Provide the (X, Y) coordinate of the cell's center where the given text is located.  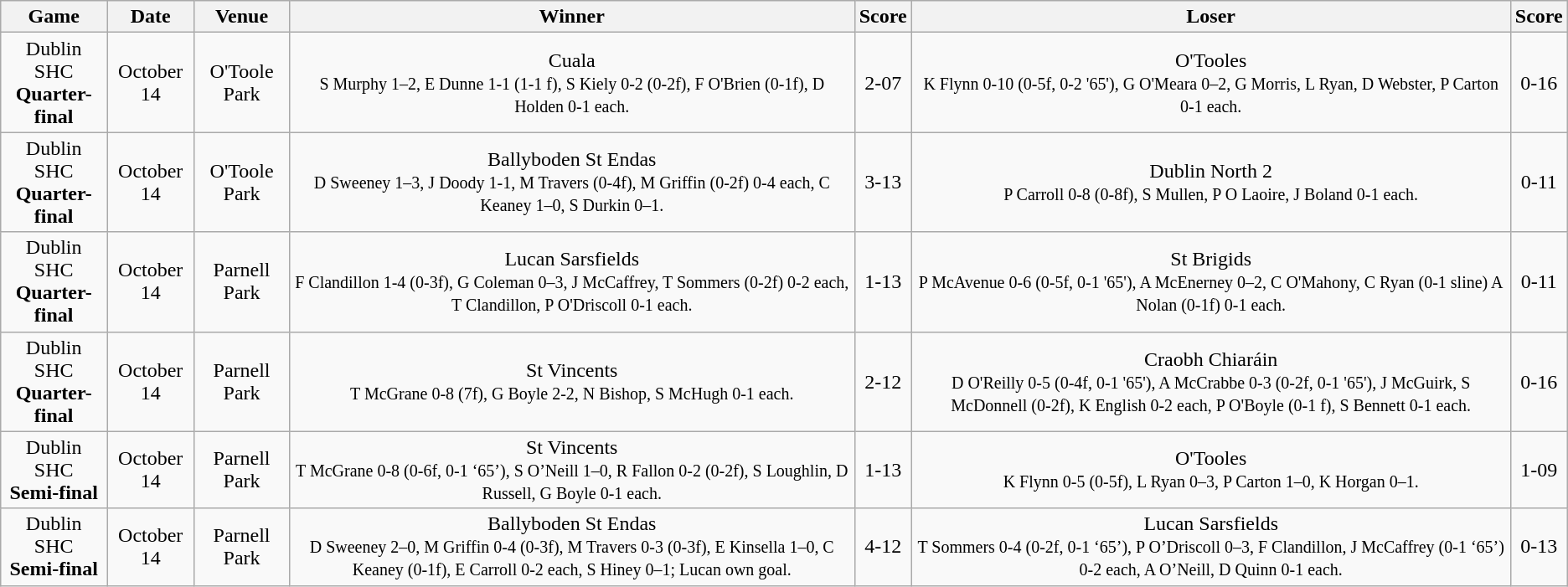
Lucan SarsfieldsT Sommers 0-4 (0-2f, 0-1 ‘65’), P O’Driscoll 0–3, F Clandillon, J McCaffrey (0-1 ‘65’) 0-2 each, A O’Neill, D Quinn 0-1 each. (1211, 547)
Loser (1211, 17)
2-12 (883, 382)
2-07 (883, 82)
Venue (241, 17)
Date (151, 17)
O'ToolesK Flynn 0-5 (0-5f), L Ryan 0–3, P Carton 1–0, K Horgan 0–1. (1211, 470)
4-12 (883, 547)
Lucan SarsfieldsF Clandillon 1-4 (0-3f), G Coleman 0–3, J McCaffrey, T Sommers (0-2f) 0-2 each, T Clandillon, P O'Driscoll 0-1 each. (571, 281)
O'ToolesK Flynn 0-10 (0-5f, 0-2 '65'), G O'Meara 0–2, G Morris, L Ryan, D Webster, P Carton 0-1 each. (1211, 82)
Game (54, 17)
St BrigidsP McAvenue 0-6 (0-5f, 0-1 '65'), A McEnerney 0–2, C O'Mahony, C Ryan (0-1 sline) A Nolan (0-1f) 0-1 each. (1211, 281)
St VincentsT McGrane 0-8 (7f), G Boyle 2-2, N Bishop, S McHugh 0-1 each. (571, 382)
3-13 (883, 183)
St VincentsT McGrane 0-8 (0-6f, 0-1 ‘65’), S O’Neill 1–0, R Fallon 0-2 (0-2f), S Loughlin, D Russell, G Boyle 0-1 each. (571, 470)
Winner (571, 17)
0-13 (1539, 547)
1-09 (1539, 470)
Dublin North 2P Carroll 0-8 (0-8f), S Mullen, P O Laoire, J Boland 0-1 each. (1211, 183)
Ballyboden St EndasD Sweeney 1–3, J Doody 1-1, M Travers (0-4f), M Griffin (0-2f) 0-4 each, C Keaney 1–0, S Durkin 0–1. (571, 183)
CualaS Murphy 1–2, E Dunne 1-1 (1-1 f), S Kiely 0-2 (0-2f), F O'Brien (0-1f), D Holden 0-1 each. (571, 82)
